Detect which cell encompasses the target text, then output its (X, Y) center coordinate. 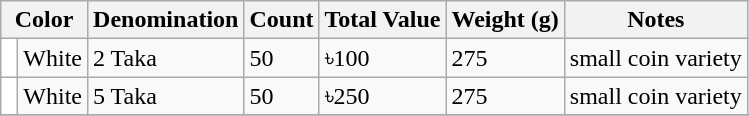
Color (44, 20)
5 Taka (166, 96)
৳100 (382, 58)
Count (282, 20)
Weight (g) (505, 20)
Total Value (382, 20)
Notes (656, 20)
Denomination (166, 20)
2 Taka (166, 58)
৳250 (382, 96)
